Find where the given text appears and provide that cell's center as [X, Y] coordinate. 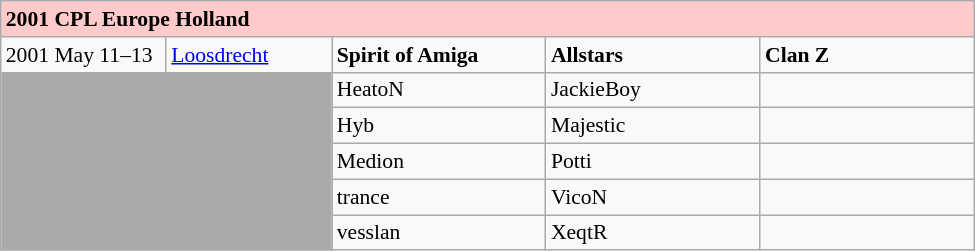
Clan Z [867, 54]
XeqtR [653, 232]
Spirit of Amiga [439, 54]
JackieBoy [653, 90]
VicoN [653, 197]
Majestic [653, 126]
Hyb [439, 126]
Medion [439, 161]
Allstars [653, 54]
Loosdrecht [248, 54]
HeatoN [439, 90]
Potti [653, 161]
vesslan [439, 232]
2001 May 11–13 [84, 54]
trance [439, 197]
2001 CPL Europe Holland [488, 19]
